Capture the cell that displays the provided text and extract its (X, Y) central coordinate. 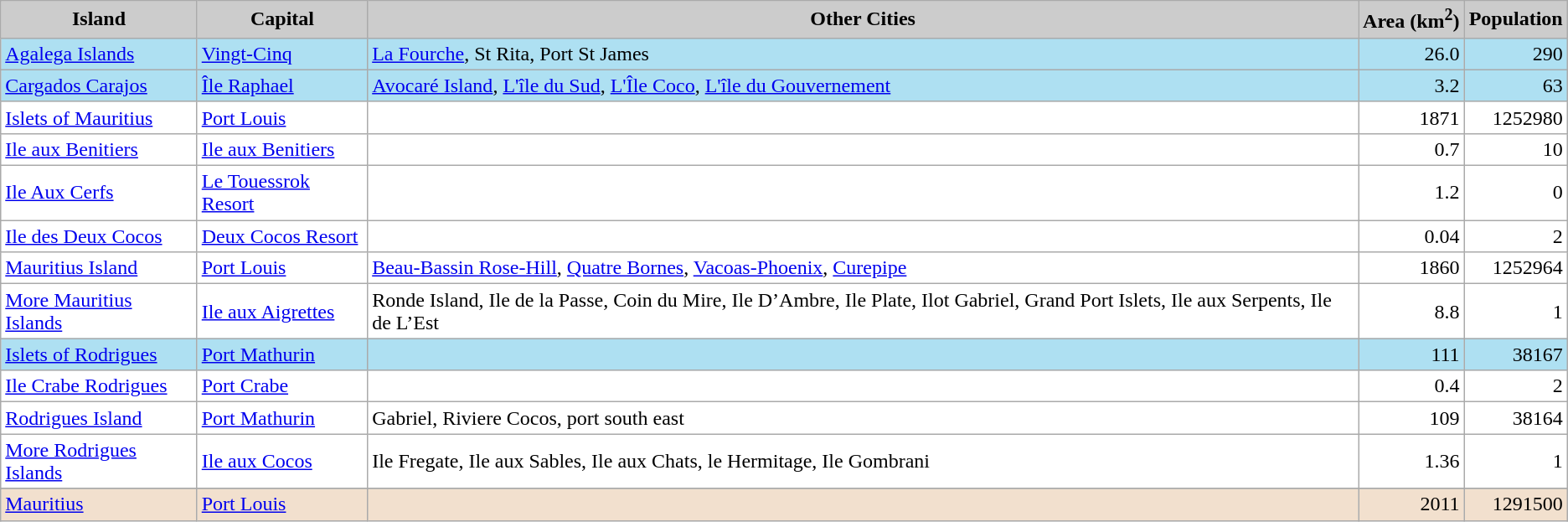
1252964 (1516, 268)
2011 (1412, 504)
1.2 (1412, 193)
0.7 (1412, 149)
Area (km2) (1412, 20)
Ile des Deux Cocos (99, 236)
Other Cities (863, 20)
Agalega Islands (99, 54)
Mauritius Island (99, 268)
111 (1412, 354)
1.36 (1412, 461)
Ronde Island, Ile de la Passe, Coin du Mire, Ile D’Ambre, Ile Plate, Ilot Gabriel, Grand Port Islets, Ile aux Serpents, Ile de L’Est (863, 312)
38167 (1516, 354)
Mauritius (99, 504)
Avocaré Island, L'île du Sud, L'Île Coco, L'île du Gouvernement (863, 85)
Ile aux Aigrettes (281, 312)
Ile Aux Cerfs (99, 193)
26.0 (1412, 54)
0.04 (1412, 236)
10 (1516, 149)
More Rodrigues Islands (99, 461)
Cargados Carajos (99, 85)
63 (1516, 85)
Ile Crabe Rodrigues (99, 386)
1252980 (1516, 117)
Vingt-Cinq (281, 54)
Deux Cocos Resort (281, 236)
Islets of Rodrigues (99, 354)
Rodrigues Island (99, 418)
Île Raphael (281, 85)
290 (1516, 54)
3.2 (1412, 85)
Ile aux Cocos (281, 461)
Islets of Mauritius (99, 117)
38164 (1516, 418)
Capital (281, 20)
Beau-Bassin Rose-Hill, Quatre Bornes, Vacoas-Phoenix, Curepipe (863, 268)
8.8 (1412, 312)
More Mauritius Islands (99, 312)
109 (1412, 418)
1860 (1412, 268)
La Fourche, St Rita, Port St James (863, 54)
Island (99, 20)
Port Crabe (281, 386)
1871 (1412, 117)
1291500 (1516, 504)
Population (1516, 20)
Le Touessrok Resort (281, 193)
0 (1516, 193)
Ile Fregate, Ile aux Sables, Ile aux Chats, le Hermitage, Ile Gombrani (863, 461)
0.4 (1412, 386)
Gabriel, Riviere Cocos, port south east (863, 418)
